Locate the cell with the specified text and output its [x, y] center coordinate. 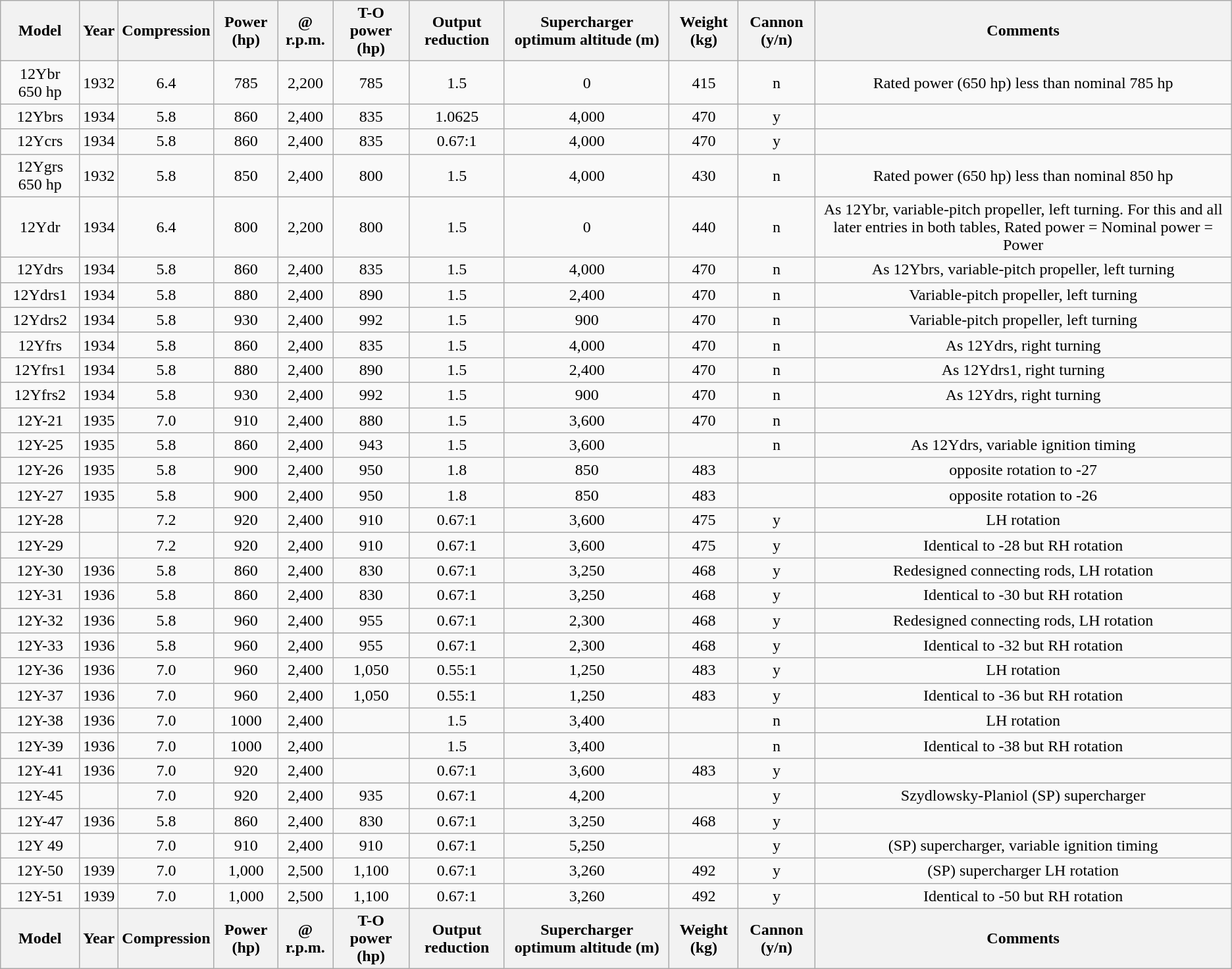
12Y-37 [40, 695]
12Ydrs [40, 270]
943 [371, 445]
Rated power (650 hp) less than nominal 850 hp [1023, 175]
12Ybrs [40, 116]
12Yfrs2 [40, 395]
12Ydr [40, 227]
12Y-21 [40, 420]
Szydlowsky-Planiol (SP) supercharger [1023, 795]
12Y-41 [40, 770]
12Ygrs 650 hp [40, 175]
12Y-39 [40, 745]
(SP) supercharger, variable ignition timing [1023, 846]
12Yfrs1 [40, 370]
Identical to -36 but RH rotation [1023, 695]
opposite rotation to -26 [1023, 495]
935 [371, 795]
12Y-25 [40, 445]
1.0625 [457, 116]
12Y-51 [40, 896]
As 12Ydrs1, right turning [1023, 370]
12Y-27 [40, 495]
(SP) supercharger LH rotation [1023, 871]
12Y-29 [40, 545]
12Ycrs [40, 141]
As 12Ydrs, variable ignition timing [1023, 445]
4,200 [586, 795]
Identical to -30 but RH rotation [1023, 595]
430 [704, 175]
5,250 [586, 846]
As 12Ybrs, variable-pitch propeller, left turning [1023, 270]
440 [704, 227]
12Yfrs [40, 345]
12Y 49 [40, 846]
Identical to -38 but RH rotation [1023, 745]
12Y-50 [40, 871]
12Y-30 [40, 570]
Identical to -32 but RH rotation [1023, 645]
12Y-36 [40, 670]
As 12Ybr, variable-pitch propeller, left turning. For this and all later entries in both tables, Rated power = Nominal power = Power [1023, 227]
12Y-33 [40, 645]
12Y-32 [40, 620]
12Y-38 [40, 720]
12Y-31 [40, 595]
opposite rotation to -27 [1023, 470]
12Y-45 [40, 795]
Identical to -50 but RH rotation [1023, 896]
Rated power (650 hp) less than nominal 785 hp [1023, 83]
Identical to -28 but RH rotation [1023, 545]
415 [704, 83]
12Ydrs1 [40, 295]
12Y-47 [40, 820]
12Ydrs2 [40, 320]
12Ybr 650 hp [40, 83]
12Y-28 [40, 520]
12Y-26 [40, 470]
